Determine the (x, y) coordinate at the center of the cell enclosing the given text.  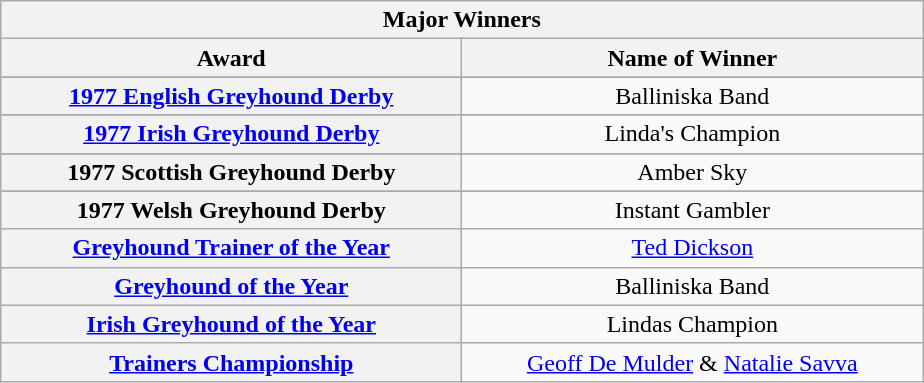
Award (232, 58)
Name of Winner (692, 58)
1977 Welsh Greyhound Derby (232, 210)
1977 Irish Greyhound Derby (232, 134)
Greyhound of the Year (232, 286)
Instant Gambler (692, 210)
Irish Greyhound of the Year (232, 324)
1977 Scottish Greyhound Derby (232, 172)
Linda's Champion (692, 134)
Major Winners (462, 20)
Ted Dickson (692, 248)
Trainers Championship (232, 362)
Geoff De Mulder & Natalie Savva (692, 362)
Lindas Champion (692, 324)
Greyhound Trainer of the Year (232, 248)
1977 English Greyhound Derby (232, 96)
Amber Sky (692, 172)
